Locate the cell with the specified text and output its (x, y) center coordinate. 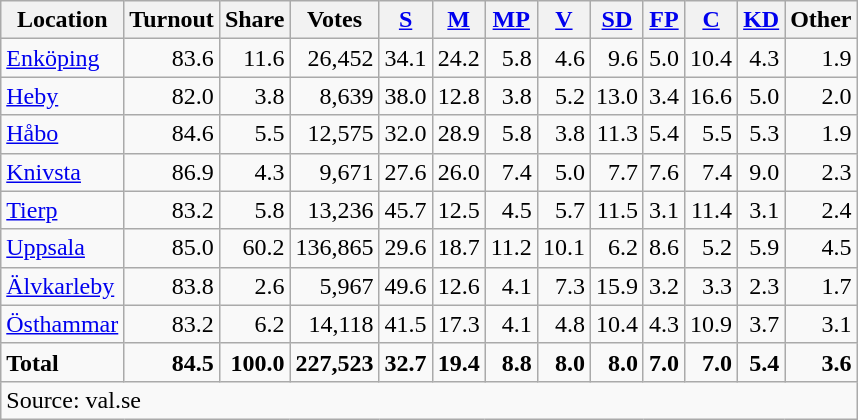
5.3 (762, 134)
7.6 (664, 172)
SD (616, 20)
16.6 (712, 96)
83.8 (172, 286)
32.0 (406, 134)
12.6 (458, 286)
11.6 (254, 58)
3.3 (712, 286)
5.7 (564, 210)
7.7 (616, 172)
4.8 (564, 324)
Other (821, 20)
49.6 (406, 286)
26,452 (334, 58)
Votes (334, 20)
19.4 (458, 362)
227,523 (334, 362)
27.6 (406, 172)
3.7 (762, 324)
24.2 (458, 58)
Total (62, 362)
Location (62, 20)
MP (511, 20)
83.6 (172, 58)
8.8 (511, 362)
Uppsala (62, 248)
82.0 (172, 96)
C (712, 20)
11.4 (712, 210)
4.6 (564, 58)
9.6 (616, 58)
12.5 (458, 210)
Heby (62, 96)
9.0 (762, 172)
85.0 (172, 248)
11.3 (616, 134)
86.9 (172, 172)
5,967 (334, 286)
Source: val.se (429, 400)
45.7 (406, 210)
11.5 (616, 210)
28.9 (458, 134)
8.6 (664, 248)
KD (762, 20)
136,865 (334, 248)
11.2 (511, 248)
15.9 (616, 286)
1.7 (821, 286)
26.0 (458, 172)
38.0 (406, 96)
3.4 (664, 96)
9,671 (334, 172)
2.4 (821, 210)
13.0 (616, 96)
Enköping (62, 58)
84.6 (172, 134)
8,639 (334, 96)
29.6 (406, 248)
Östhammar (62, 324)
S (406, 20)
5.9 (762, 248)
Turnout (172, 20)
84.5 (172, 362)
2.6 (254, 286)
2.0 (821, 96)
34.1 (406, 58)
Share (254, 20)
FP (664, 20)
Älvkarleby (62, 286)
60.2 (254, 248)
100.0 (254, 362)
7.3 (564, 286)
17.3 (458, 324)
M (458, 20)
32.7 (406, 362)
12,575 (334, 134)
13,236 (334, 210)
Knivsta (62, 172)
3.6 (821, 362)
10.1 (564, 248)
Håbo (62, 134)
18.7 (458, 248)
V (564, 20)
10.9 (712, 324)
41.5 (406, 324)
3.2 (664, 286)
14,118 (334, 324)
Tierp (62, 210)
12.8 (458, 96)
